Pinpoint the cell where the given text exists, returning its [X, Y] midpoint coordinate. 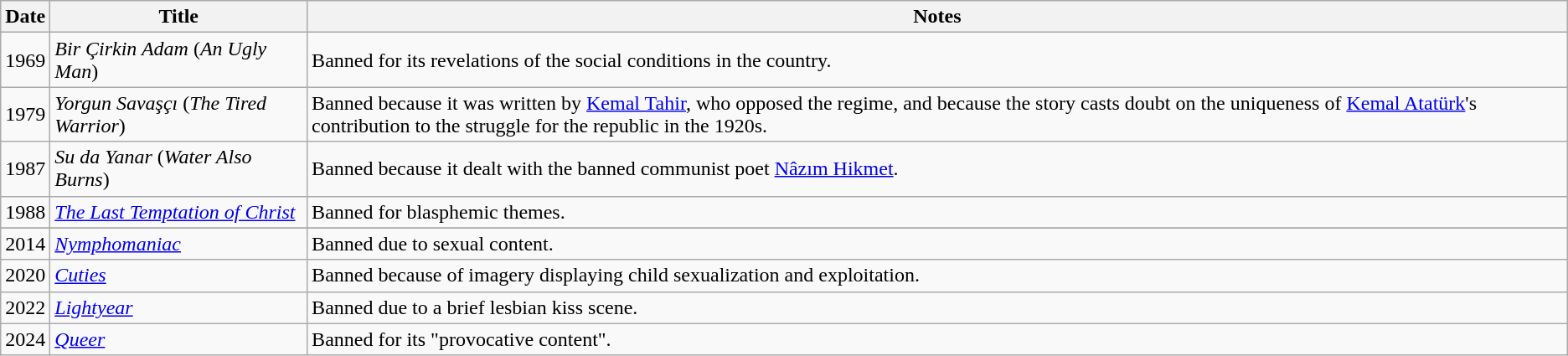
Nymphomaniac [179, 244]
The Last Temptation of Christ [179, 212]
2022 [25, 307]
Cuties [179, 276]
Su da Yanar (Water Also Burns) [179, 169]
2024 [25, 339]
Title [179, 17]
1987 [25, 169]
Banned because it dealt with the banned communist poet Nâzım Hikmet. [938, 169]
Banned due to a brief lesbian kiss scene. [938, 307]
1969 [25, 60]
1979 [25, 114]
Yorgun Savaşçı (The Tired Warrior) [179, 114]
Queer [179, 339]
Date [25, 17]
Banned for its "provocative content". [938, 339]
Bir Çirkin Adam (An Ugly Man) [179, 60]
2014 [25, 244]
Banned because of imagery displaying child sexualization and exploitation. [938, 276]
Notes [938, 17]
Banned for blasphemic themes. [938, 212]
Lightyear [179, 307]
2020 [25, 276]
Banned for its revelations of the social conditions in the country. [938, 60]
Banned due to sexual content. [938, 244]
1988 [25, 212]
